Capture the cell that displays the provided text and extract its (x, y) central coordinate. 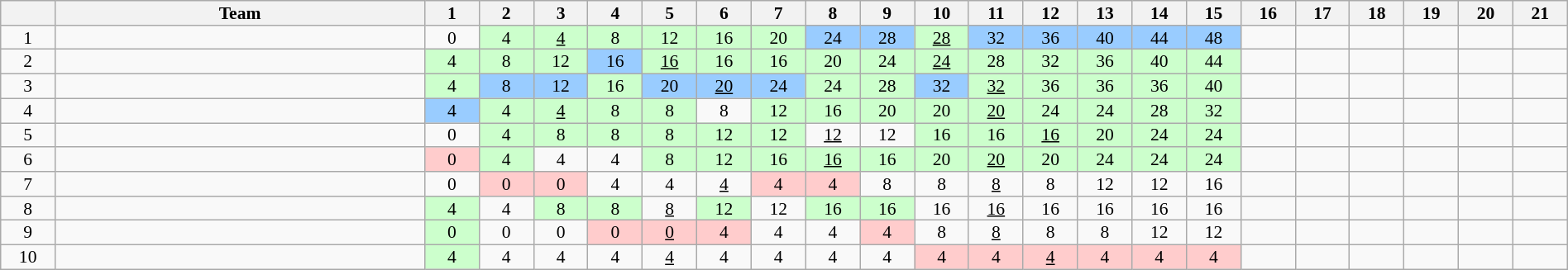
48 (1214, 38)
14 (1159, 13)
11 (996, 13)
19 (1432, 13)
15 (1214, 13)
17 (1322, 13)
Team (240, 13)
18 (1377, 13)
21 (1540, 13)
13 (1105, 13)
